Return [x, y] of the center of cell containing provided text 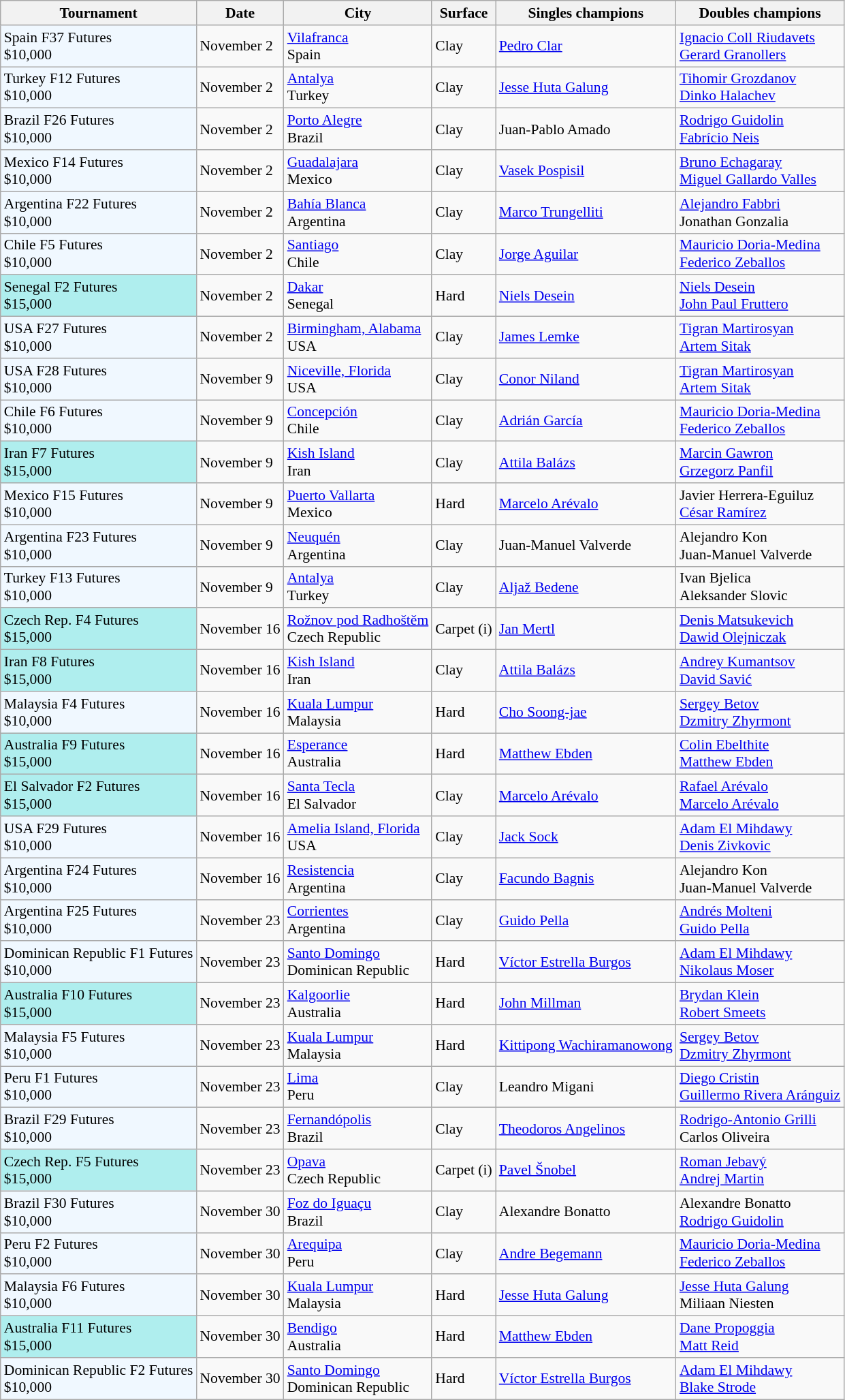
Bruno Echagaray Miguel Gallardo Valles [760, 170]
Mexico F14 Futures$10,000 [99, 170]
Javier Herrera-Eguiluz César Ramírez [760, 504]
FernandópolisBrazil [358, 1128]
Marcin Gawron Grzegorz Panfil [760, 462]
Santa TeclaEl Salvador [358, 796]
Malaysia F5 Futures$10,000 [99, 1045]
Dane Propoggia Matt Reid [760, 1337]
Argentina F23 Futures$10,000 [99, 545]
KalgoorlieAustralia [358, 1004]
Date [240, 13]
Doubles champions [760, 13]
Argentina F22 Futures$10,000 [99, 213]
Alexandre Bonatto Rodrigo Guidolin [760, 1211]
Denis Matsukevich Dawid Olejniczak [760, 629]
Mexico F15 Futures$10,000 [99, 504]
CorrientesArgentina [358, 920]
Kittipong Wachiramanowong [586, 1045]
Iran F8 Futures$15,000 [99, 670]
Andrey Kumantsov David Savić [760, 670]
Jesse Huta Galung Miliaan Niesten [760, 1296]
Amelia Island, FloridaUSA [358, 837]
James Lemke [586, 338]
Czech Rep. F4 Futures$15,000 [99, 629]
Foz do IguaçuBrazil [358, 1211]
SantiagoChile [358, 253]
Alexandre Bonatto [586, 1211]
USA F27 Futures$10,000 [99, 338]
Malaysia F6 Futures$10,000 [99, 1296]
Aljaž Bedene [586, 587]
Colin Ebelthite Matthew Ebden [760, 753]
Jan Mertl [586, 629]
Niels Desein John Paul Fruttero [760, 296]
GuadalajaraMexico [358, 170]
Juan-Pablo Amado [586, 129]
Chile F5 Futures$10,000 [99, 253]
USA F29 Futures$10,000 [99, 837]
Jorge Aguilar [586, 253]
NeuquénArgentina [358, 545]
Brydan Klein Robert Smeets [760, 1004]
Rožnov pod RadhoštěmCzech Republic [358, 629]
Alejandro Fabbri Jonathan Gonzalia [760, 213]
Argentina F24 Futures$10,000 [99, 879]
Dominican Republic F1 Futures$10,000 [99, 962]
Adrián García [586, 421]
Argentina F25 Futures$10,000 [99, 920]
Malaysia F4 Futures$10,000 [99, 713]
BendigoAustralia [358, 1337]
EsperanceAustralia [358, 753]
Surface [463, 13]
Guido Pella [586, 920]
John Millman [586, 1004]
Rodrigo-Antonio Grilli Carlos Oliveira [760, 1128]
Adam El Mihdawy Denis Zivkovic [760, 837]
Ignacio Coll Riudavets Gerard Granollers [760, 46]
Diego Cristin Guillermo Rivera Aránguiz [760, 1087]
Turkey F13 Futures$10,000 [99, 587]
Birmingham, AlabamaUSA [358, 338]
Bahía BlancaArgentina [358, 213]
Rafael Arévalo Marcelo Arévalo [760, 796]
Tournament [99, 13]
Peru F2 Futures$10,000 [99, 1254]
Porto AlegreBrazil [358, 129]
Chile F6 Futures$10,000 [99, 421]
Andre Begemann [586, 1254]
OpavaCzech Republic [358, 1170]
Facundo Bagnis [586, 879]
Andrés Molteni Guido Pella [760, 920]
Marco Trungelliti [586, 213]
Czech Rep. F5 Futures$15,000 [99, 1170]
Pavel Šnobel [586, 1170]
Spain F37 Futures$10,000 [99, 46]
Peru F1 Futures$10,000 [99, 1087]
Pedro Clar [586, 46]
ArequipaPeru [358, 1254]
Cho Soong-jae [586, 713]
Senegal F2 Futures$15,000 [99, 296]
ConcepciónChile [358, 421]
Australia F9 Futures$15,000 [99, 753]
Adam El Mihdawy Blake Strode [760, 1379]
Conor Niland [586, 379]
ResistenciaArgentina [358, 879]
USA F28 Futures$10,000 [99, 379]
Turkey F12 Futures$10,000 [99, 87]
Leandro Migani [586, 1087]
Niels Desein [586, 296]
Roman Jebavý Andrej Martin [760, 1170]
Brazil F26 Futures$10,000 [99, 129]
Dominican Republic F2 Futures$10,000 [99, 1379]
Juan-Manuel Valverde [586, 545]
VilafrancaSpain [358, 46]
City [358, 13]
Niceville, FloridaUSA [358, 379]
Australia F11 Futures$15,000 [99, 1337]
LimaPeru [358, 1087]
Singles champions [586, 13]
Vasek Pospisil [586, 170]
Puerto VallartaMexico [358, 504]
Tihomir Grozdanov Dinko Halachev [760, 87]
Brazil F29 Futures$10,000 [99, 1128]
Iran F7 Futures$15,000 [99, 462]
Jack Sock [586, 837]
Ivan Bjelica Aleksander Slovic [760, 587]
DakarSenegal [358, 296]
Rodrigo Guidolin Fabrício Neis [760, 129]
Brazil F30 Futures$10,000 [99, 1211]
Australia F10 Futures$15,000 [99, 1004]
Theodoros Angelinos [586, 1128]
Adam El Mihdawy Nikolaus Moser [760, 962]
El Salvador F2 Futures$15,000 [99, 796]
